For the text-containing cell, return its midpoint in [x, y] coordinate format. 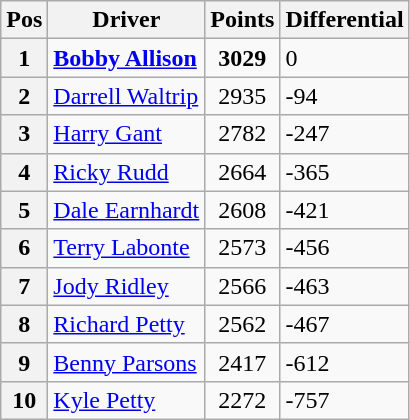
0 [344, 58]
-467 [344, 324]
2782 [242, 134]
2 [24, 96]
Bobby Allison [126, 58]
Kyle Petty [126, 400]
2664 [242, 172]
-463 [344, 286]
-94 [344, 96]
Ricky Rudd [126, 172]
Dale Earnhardt [126, 210]
7 [24, 286]
2608 [242, 210]
2566 [242, 286]
5 [24, 210]
4 [24, 172]
-456 [344, 248]
6 [24, 248]
8 [24, 324]
Benny Parsons [126, 362]
Differential [344, 20]
2562 [242, 324]
Darrell Waltrip [126, 96]
2573 [242, 248]
Driver [126, 20]
3029 [242, 58]
1 [24, 58]
-365 [344, 172]
Pos [24, 20]
2272 [242, 400]
-757 [344, 400]
Richard Petty [126, 324]
10 [24, 400]
-612 [344, 362]
3 [24, 134]
Jody Ridley [126, 286]
-247 [344, 134]
-421 [344, 210]
9 [24, 362]
Points [242, 20]
2417 [242, 362]
Harry Gant [126, 134]
2935 [242, 96]
Terry Labonte [126, 248]
